Capture the cell that displays the provided text and extract its (x, y) central coordinate. 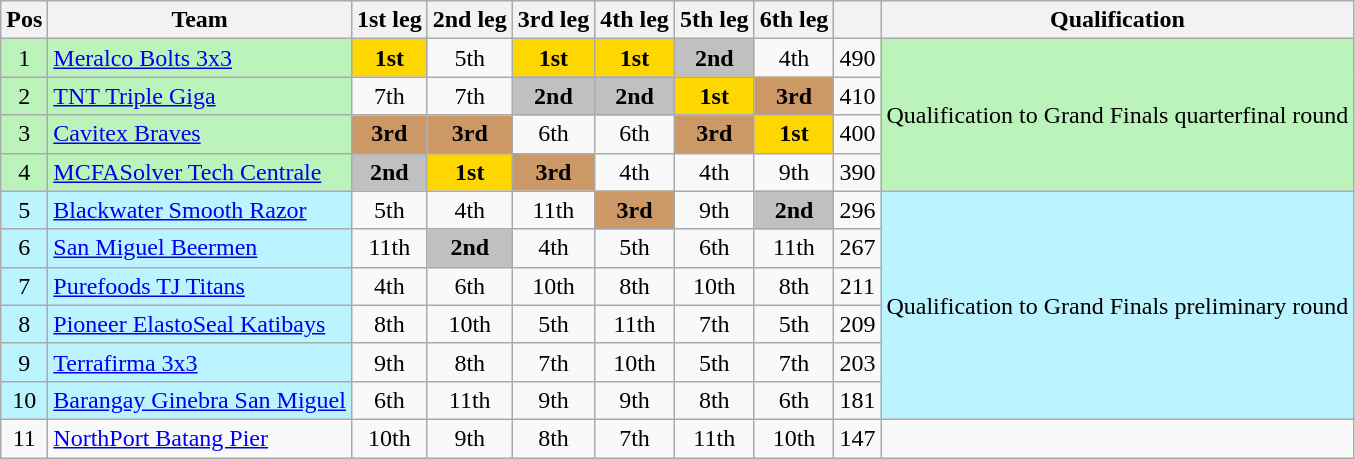
400 (858, 134)
Cavitex Braves (200, 134)
6th leg (794, 20)
Team (200, 20)
Blackwater Smooth Razor (200, 210)
NorthPort Batang Pier (200, 438)
Meralco Bolts 3x3 (200, 58)
Qualification to Grand Finals quarterfinal round (1118, 115)
7 (24, 286)
Qualification to Grand Finals preliminary round (1118, 305)
390 (858, 172)
5 (24, 210)
203 (858, 362)
Terrafirma 3x3 (200, 362)
267 (858, 248)
2 (24, 96)
8 (24, 324)
4th leg (635, 20)
Pioneer ElastoSeal Katibays (200, 324)
3rd leg (553, 20)
209 (858, 324)
1 (24, 58)
Pos (24, 20)
5th leg (714, 20)
Purefoods TJ Titans (200, 286)
10 (24, 400)
TNT Triple Giga (200, 96)
4 (24, 172)
MCFASolver Tech Centrale (200, 172)
3 (24, 134)
410 (858, 96)
2nd leg (470, 20)
Barangay Ginebra San Miguel (200, 400)
490 (858, 58)
Qualification (1118, 20)
211 (858, 286)
181 (858, 400)
296 (858, 210)
San Miguel Beermen (200, 248)
1st leg (389, 20)
9 (24, 362)
147 (858, 438)
6 (24, 248)
11 (24, 438)
